Scan for the cell matching the given text and deliver its [X, Y] coordinate at center. 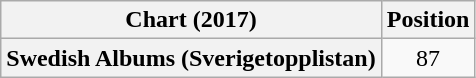
Swedish Albums (Sverigetopplistan) [191, 58]
Position [428, 20]
Chart (2017) [191, 20]
87 [428, 58]
